Scan for the cell matching the given text and deliver its [X, Y] coordinate at center. 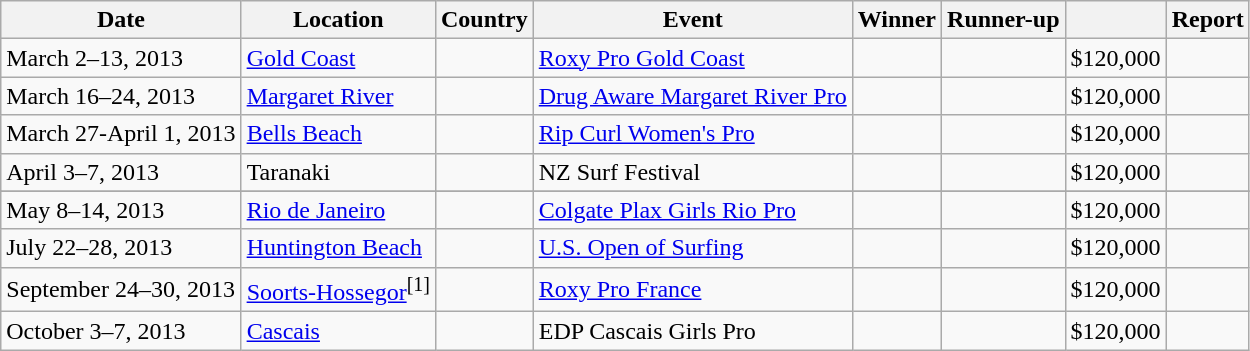
March 2–13, 2013 [121, 58]
March 27-April 1, 2013 [121, 134]
Country [484, 20]
October 3–7, 2013 [121, 331]
Huntington Beach [338, 248]
EDP Cascais Girls Pro [692, 331]
Cascais [338, 331]
Gold Coast [338, 58]
Taranaki [338, 172]
Soorts-Hossegor[1] [338, 290]
Location [338, 20]
Roxy Pro France [692, 290]
May 8–14, 2013 [121, 210]
Rip Curl Women's Pro [692, 134]
Bells Beach [338, 134]
March 16–24, 2013 [121, 96]
Runner-up [1004, 20]
Margaret River [338, 96]
April 3–7, 2013 [121, 172]
Drug Aware Margaret River Pro [692, 96]
Winner [896, 20]
September 24–30, 2013 [121, 290]
Event [692, 20]
Colgate Plax Girls Rio Pro [692, 210]
Date [121, 20]
Roxy Pro Gold Coast [692, 58]
Report [1208, 20]
NZ Surf Festival [692, 172]
Rio de Janeiro [338, 210]
July 22–28, 2013 [121, 248]
U.S. Open of Surfing [692, 248]
